For the text-containing cell, return its midpoint in (x, y) coordinate format. 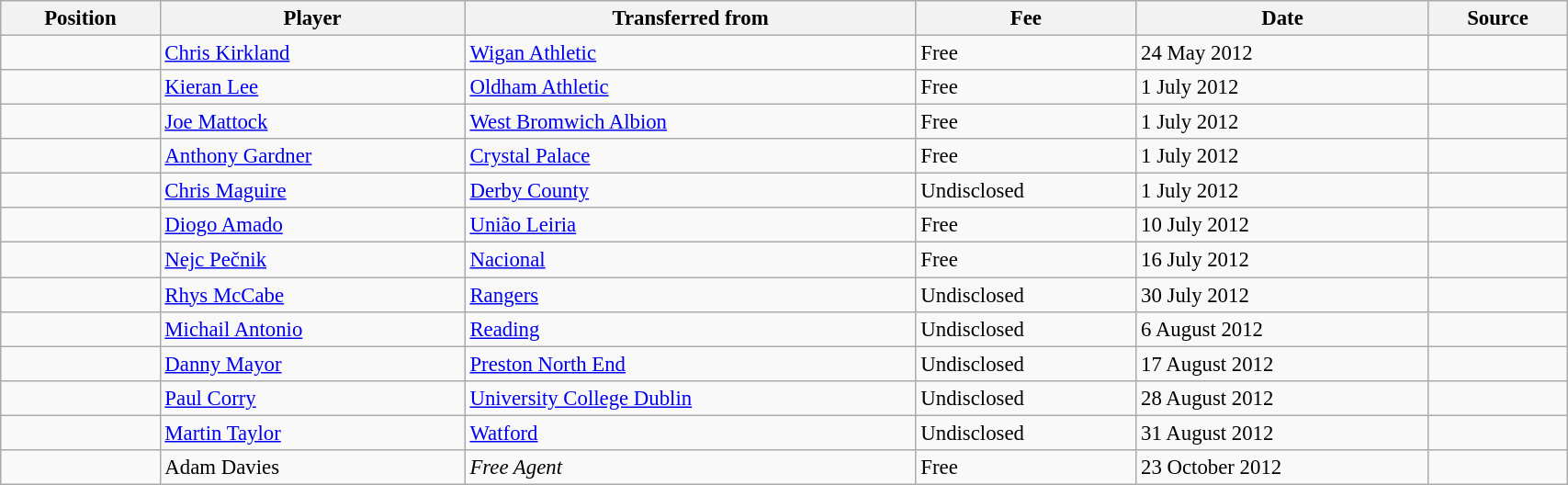
Joe Mattock (312, 122)
União Leiria (691, 225)
17 August 2012 (1282, 364)
Derby County (691, 191)
Crystal Palace (691, 156)
6 August 2012 (1282, 329)
Fee (1026, 18)
Anthony Gardner (312, 156)
Diogo Amado (312, 225)
Position (81, 18)
Transferred from (691, 18)
10 July 2012 (1282, 225)
Kieran Lee (312, 87)
University College Dublin (691, 398)
Source (1497, 18)
Michail Antonio (312, 329)
Adam Davies (312, 468)
Chris Kirkland (312, 53)
Date (1282, 18)
Nacional (691, 260)
16 July 2012 (1282, 260)
Rangers (691, 295)
Martin Taylor (312, 433)
Rhys McCabe (312, 295)
Preston North End (691, 364)
23 October 2012 (1282, 468)
24 May 2012 (1282, 53)
Chris Maguire (312, 191)
Wigan Athletic (691, 53)
Danny Mayor (312, 364)
Oldham Athletic (691, 87)
30 July 2012 (1282, 295)
Player (312, 18)
Reading (691, 329)
West Bromwich Albion (691, 122)
Paul Corry (312, 398)
Watford (691, 433)
Free Agent (691, 468)
Nejc Pečnik (312, 260)
28 August 2012 (1282, 398)
31 August 2012 (1282, 433)
